Search for the cell housing the specified text and yield its [X, Y] center coordinate. 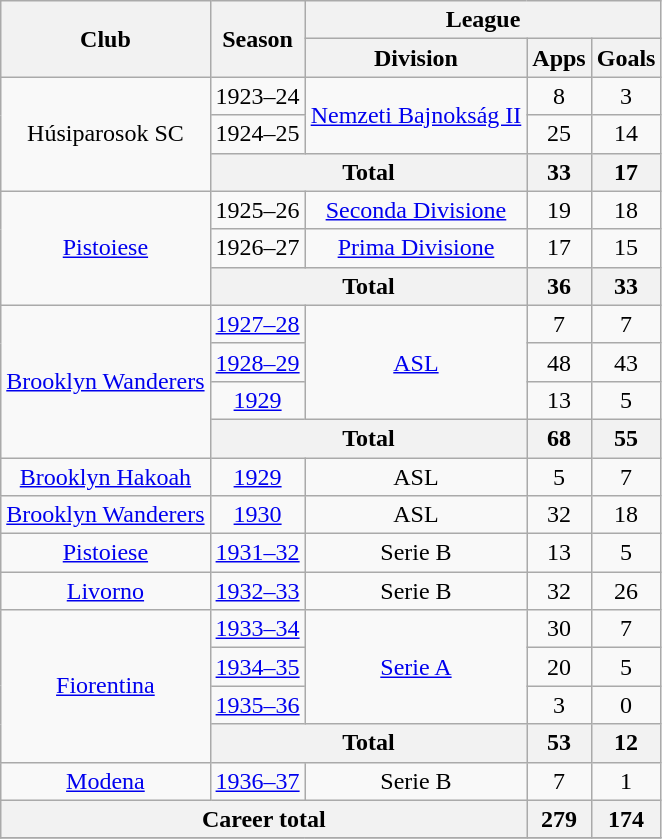
1936–37 [258, 781]
Apps [559, 58]
20 [559, 667]
1928–29 [258, 362]
279 [559, 819]
1926–27 [258, 248]
53 [559, 743]
Fiorentina [106, 686]
0 [626, 705]
Division [416, 58]
Club [106, 39]
174 [626, 819]
26 [626, 591]
68 [559, 438]
19 [559, 210]
48 [559, 362]
Season [258, 39]
Serie A [416, 667]
Húsiparosok SC [106, 134]
Career total [264, 819]
25 [559, 134]
30 [559, 629]
Goals [626, 58]
8 [559, 96]
1923–24 [258, 96]
1930 [258, 515]
55 [626, 438]
1927–28 [258, 324]
1935–36 [258, 705]
1932–33 [258, 591]
15 [626, 248]
Brooklyn Hakoah [106, 477]
1931–32 [258, 553]
Nemzeti Bajnokság II [416, 115]
Modena [106, 781]
1933–34 [258, 629]
Prima Divisione [416, 248]
36 [559, 286]
League [483, 20]
1934–35 [258, 667]
1 [626, 781]
1925–26 [258, 210]
43 [626, 362]
12 [626, 743]
Livorno [106, 591]
1924–25 [258, 134]
Seconda Divisione [416, 210]
14 [626, 134]
